Identify which cell holds the provided text, then report its [X, Y] central coordinate. 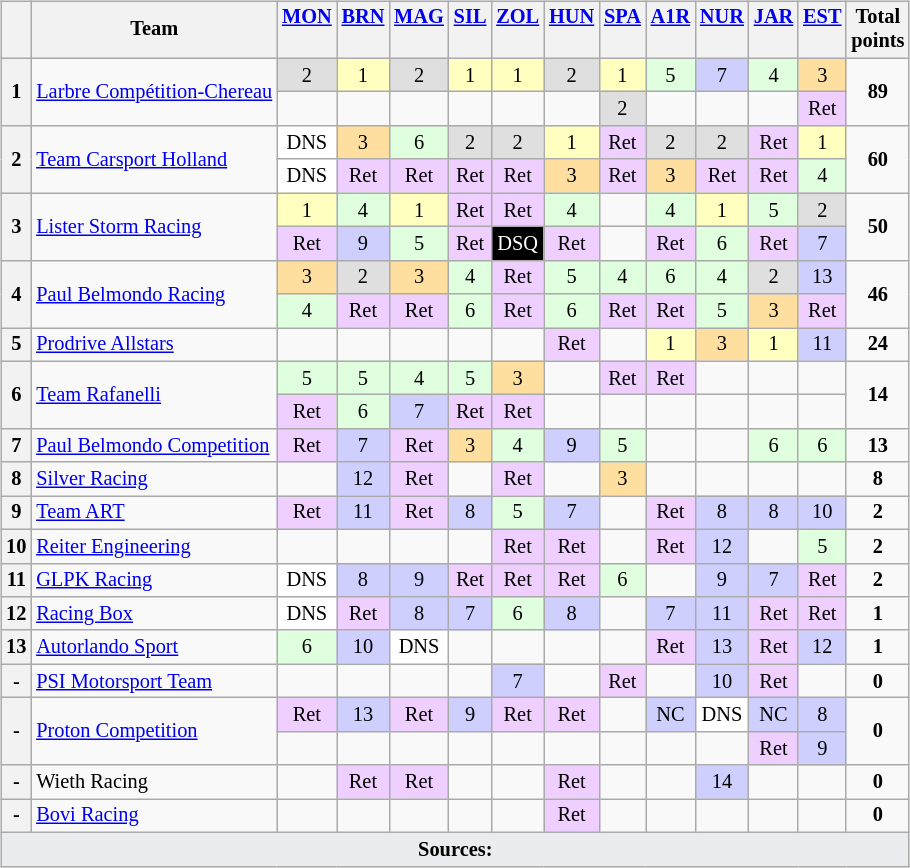
SIL [470, 30]
A1R [670, 30]
Team Rafanelli [154, 394]
Lister Storm Racing [154, 226]
Team Carsport Holland [154, 160]
PSI Motorsport Team [154, 681]
BRN [364, 30]
Paul Belmondo Racing [154, 294]
JAR [774, 30]
DSQ [518, 244]
Team [154, 30]
60 [878, 160]
50 [878, 226]
MAG [419, 30]
Bovi Racing [154, 816]
89 [878, 92]
Wieth Racing [154, 782]
HUN [572, 30]
Reiter Engineering [154, 546]
46 [878, 294]
ZOL [518, 30]
Autorlando Sport [154, 647]
SPA [622, 30]
NUR [722, 30]
Totalpoints [878, 30]
Racing Box [154, 614]
GLPK Racing [154, 580]
Paul Belmondo Competition [154, 446]
Proton Competition [154, 732]
Prodrive Allstars [154, 345]
Silver Racing [154, 479]
Sources: [455, 849]
Team ART [154, 513]
Larbre Compétition-Chereau [154, 92]
MON [307, 30]
EST [822, 30]
24 [878, 345]
